Return the [x, y] coordinate for the center point of the cell that contains the specified text.  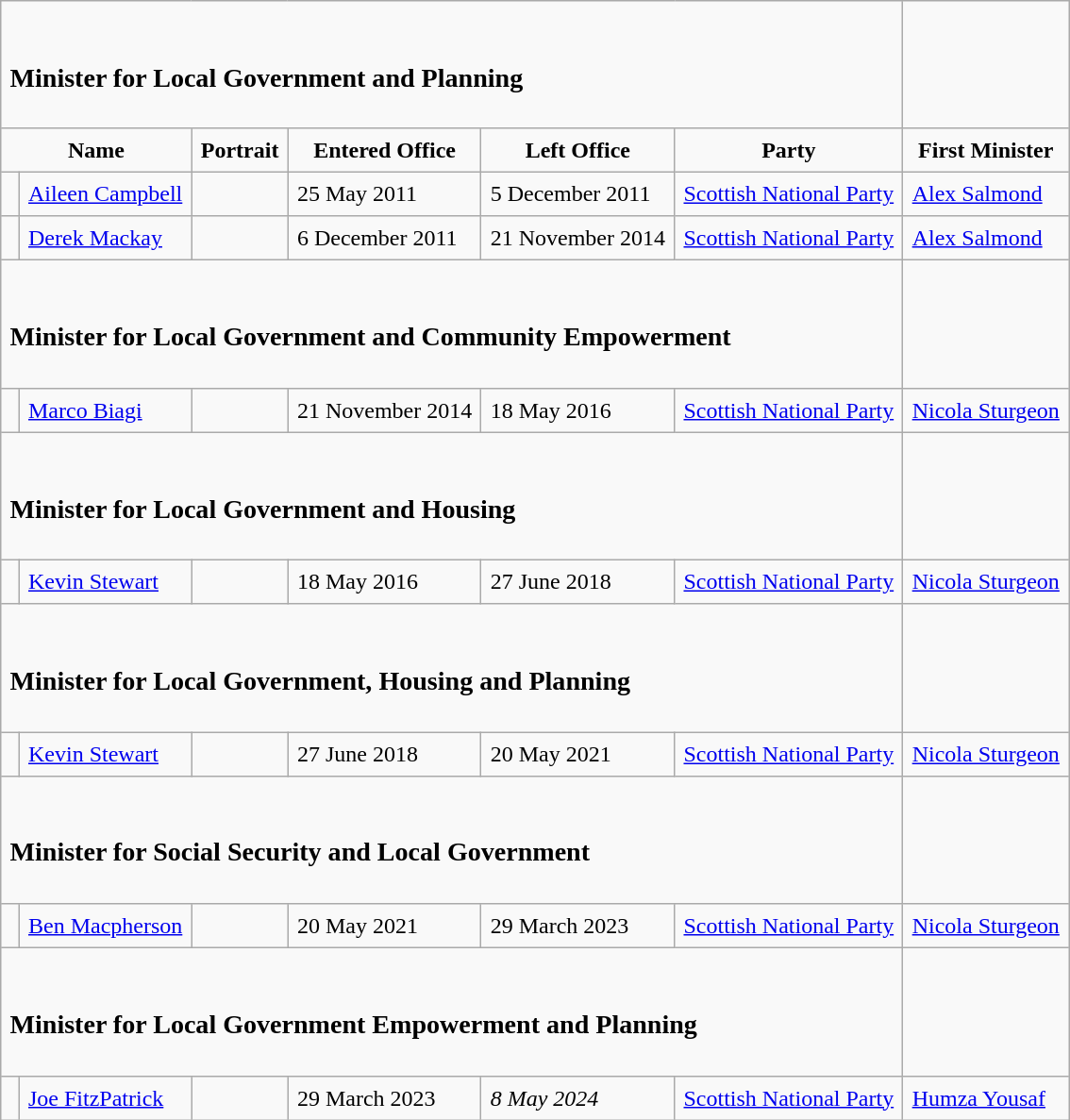
Minister for Local Government, Housing and Planning [452, 668]
8 May 2024 [577, 1097]
Aileen Campbell [106, 194]
Minister for Local Government and Community Empowerment [452, 325]
Ben Macpherson [106, 926]
Joe FitzPatrick [106, 1097]
Party [789, 150]
Left Office [577, 150]
Humza Yousaf [986, 1097]
Portrait [240, 150]
Minister for Local Government and Housing [452, 496]
Name [96, 150]
Minister for Local Government Empowerment and Planning [452, 1012]
6 December 2011 [385, 238]
25 May 2011 [385, 194]
Minister for Local Government and Planning [452, 65]
Marco Biagi [106, 410]
First Minister [986, 150]
Entered Office [385, 150]
5 December 2011 [577, 194]
Minister for Social Security and Local Government [452, 840]
Derek Mackay [106, 238]
